Locate the cell with the specified text and output its [x, y] center coordinate. 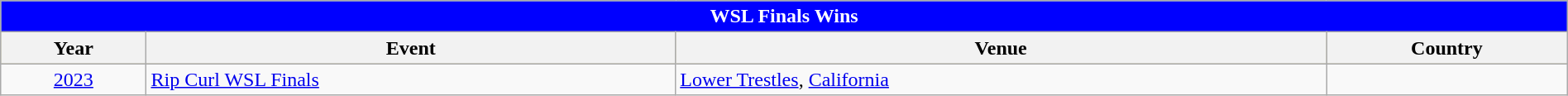
Year [74, 48]
Rip Curl WSL Finals [411, 79]
Event [411, 48]
Country [1447, 48]
Venue [1001, 48]
Lower Trestles, California [1001, 79]
WSL Finals Wins [784, 17]
2023 [74, 79]
